From the cell containing the given text, extract its center point as (x, y) coordinate. 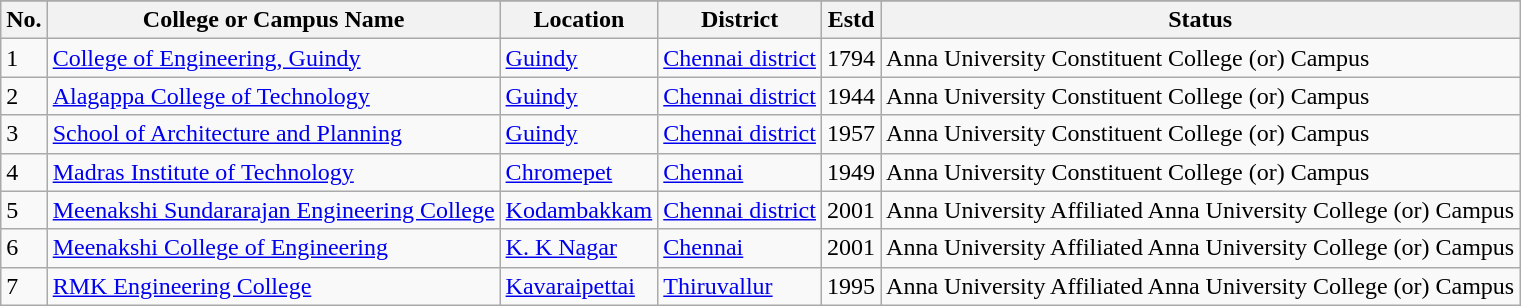
1957 (850, 134)
Thiruvallur (740, 286)
1 (24, 58)
Estd (850, 20)
College of Engineering, Guindy (274, 58)
K. K Nagar (579, 248)
Chromepet (579, 172)
3 (24, 134)
School of Architecture and Planning (274, 134)
Status (1200, 20)
4 (24, 172)
1944 (850, 96)
Location (579, 20)
2 (24, 96)
College or Campus Name (274, 20)
No. (24, 20)
5 (24, 210)
Madras Institute of Technology (274, 172)
RMK Engineering College (274, 286)
1995 (850, 286)
6 (24, 248)
1949 (850, 172)
Kavaraipettai (579, 286)
1794 (850, 58)
Meenakshi Sundararajan Engineering College (274, 210)
District (740, 20)
Kodambakkam (579, 210)
7 (24, 286)
Alagappa College of Technology (274, 96)
Meenakshi College of Engineering (274, 248)
